Determine the (X, Y) coordinate at the center of the cell enclosing the given text.  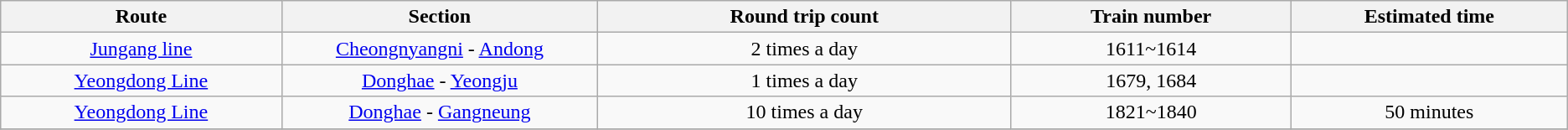
Donghae - Gangneung (440, 112)
2 times a day (804, 49)
1679, 1684 (1151, 81)
Cheongnyangni - Andong (440, 49)
1 times a day (804, 81)
50 minutes (1429, 112)
Estimated time (1429, 17)
Section (440, 17)
1821~1840 (1151, 112)
Donghae - Yeongju (440, 81)
Train number (1151, 17)
Jungang line (141, 49)
10 times a day (804, 112)
Route (141, 17)
Round trip count (804, 17)
1611~1614 (1151, 49)
